For the text-containing cell, return its midpoint in (x, y) coordinate format. 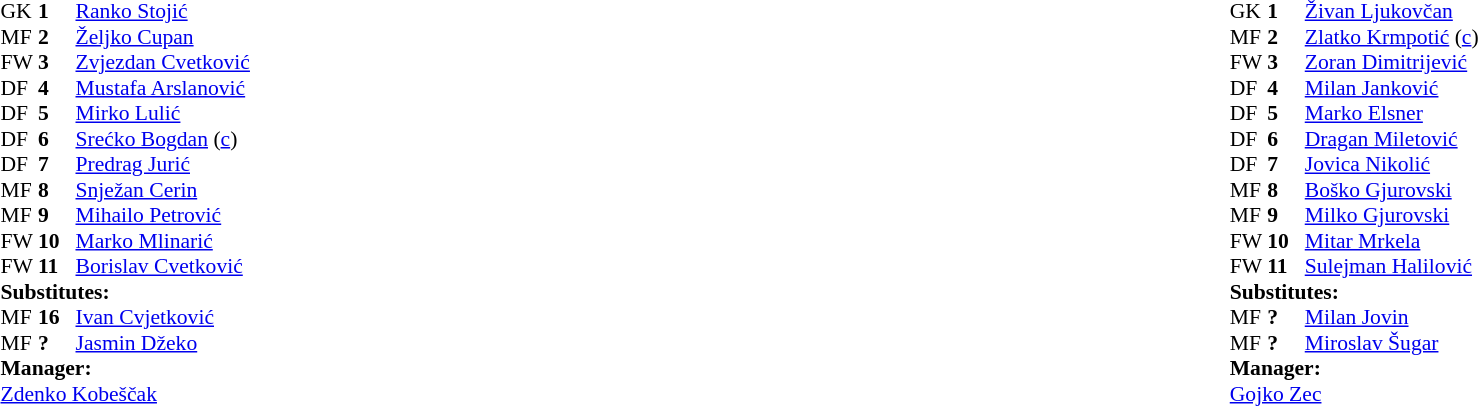
Ivan Cvjetković (226, 317)
Borislav Cvetković (226, 267)
Snježan Cerin (226, 190)
Manager: (188, 369)
Predrag Jurić (226, 165)
Jasmin Džeko (226, 343)
Mihailo Petrović (226, 215)
Zvjezdan Cvetković (226, 63)
Marko Mlinarić (226, 241)
Mirko Lulić (226, 113)
Željko Cupan (226, 37)
16 (57, 317)
Srećko Bogdan (c) (226, 139)
Mustafa Arslanović (226, 88)
Substitutes: (188, 292)
